Extract the [X, Y] coordinate from the center of the cell holding the provided text.  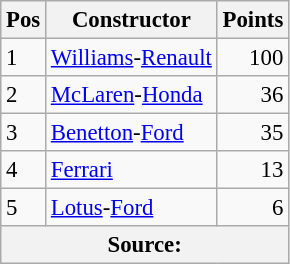
Source: [145, 245]
13 [252, 170]
6 [252, 208]
Ferrari [132, 170]
5 [24, 208]
36 [252, 95]
1 [24, 58]
3 [24, 133]
McLaren-Honda [132, 95]
Lotus-Ford [132, 208]
4 [24, 170]
Points [252, 20]
Williams-Renault [132, 58]
2 [24, 95]
Constructor [132, 20]
35 [252, 133]
Benetton-Ford [132, 133]
100 [252, 58]
Pos [24, 20]
